Capture the cell that displays the provided text and extract its [X, Y] central coordinate. 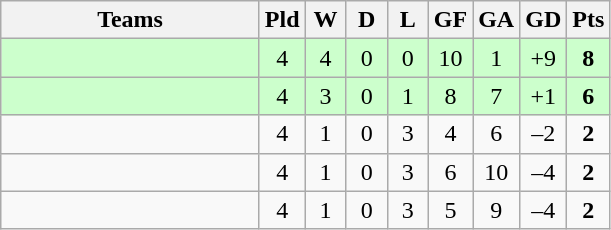
GD [544, 20]
5 [450, 210]
GF [450, 20]
L [408, 20]
W [326, 20]
Pld [282, 20]
Pts [588, 20]
7 [496, 96]
+1 [544, 96]
–2 [544, 134]
Teams [130, 20]
D [366, 20]
+9 [544, 58]
GA [496, 20]
9 [496, 210]
